Return the (x, y) coordinate for the center point of the cell that contains the specified text.  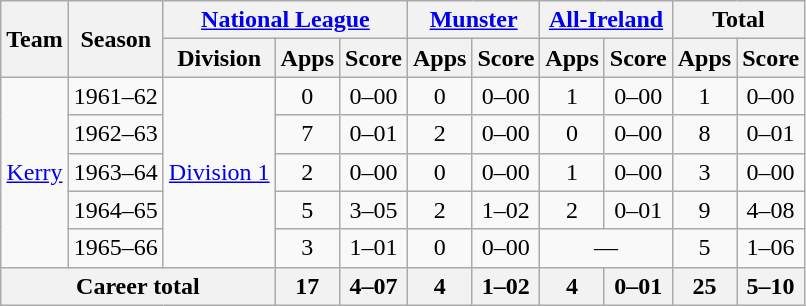
8 (704, 134)
25 (704, 286)
1963–64 (116, 172)
Team (35, 39)
7 (307, 134)
Kerry (35, 172)
— (606, 248)
Munster (473, 20)
9 (704, 210)
Division 1 (219, 172)
All-Ireland (606, 20)
Total (738, 20)
4–07 (374, 286)
National League (285, 20)
1–06 (771, 248)
1964–65 (116, 210)
Division (219, 58)
1961–62 (116, 96)
1–01 (374, 248)
17 (307, 286)
3–05 (374, 210)
Career total (138, 286)
Season (116, 39)
1965–66 (116, 248)
4–08 (771, 210)
1962–63 (116, 134)
5–10 (771, 286)
